Detect which cell encompasses the target text, then output its [x, y] center coordinate. 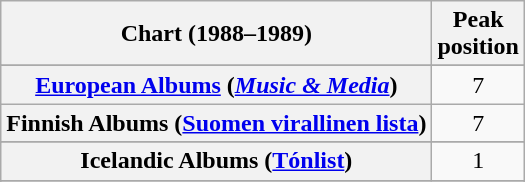
Icelandic Albums (Tónlist) [216, 161]
Peakposition [478, 34]
European Albums (Music & Media) [216, 85]
Finnish Albums (Suomen virallinen lista) [216, 123]
1 [478, 161]
Chart (1988–1989) [216, 34]
